Capture the cell that displays the provided text and extract its [x, y] central coordinate. 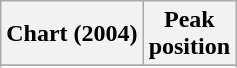
Chart (2004) [72, 34]
Peakposition [189, 34]
